Locate the cell with the specified text and output its (X, Y) center coordinate. 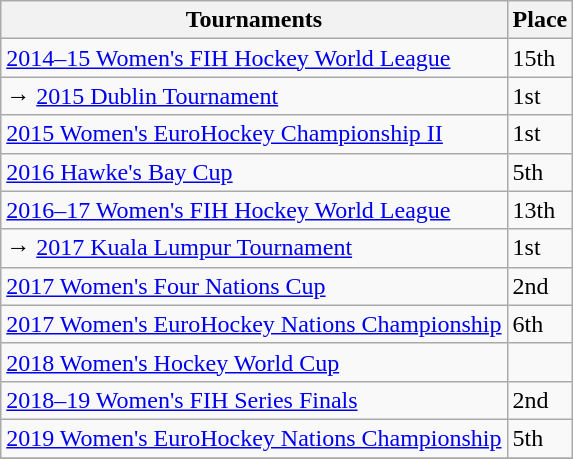
Tournaments (254, 20)
2018–19 Women's FIH Series Finals (254, 400)
→ 2017 Kuala Lumpur Tournament (254, 248)
2017 Women's EuroHockey Nations Championship (254, 324)
2017 Women's Four Nations Cup (254, 286)
→ 2015 Dublin Tournament (254, 96)
2016–17 Women's FIH Hockey World League (254, 210)
2016 Hawke's Bay Cup (254, 172)
15th (540, 58)
2014–15 Women's FIH Hockey World League (254, 58)
2015 Women's EuroHockey Championship II (254, 134)
13th (540, 210)
6th (540, 324)
2018 Women's Hockey World Cup (254, 362)
Place (540, 20)
2019 Women's EuroHockey Nations Championship (254, 438)
